Determine the [X, Y] coordinate at the center of the cell enclosing the given text.  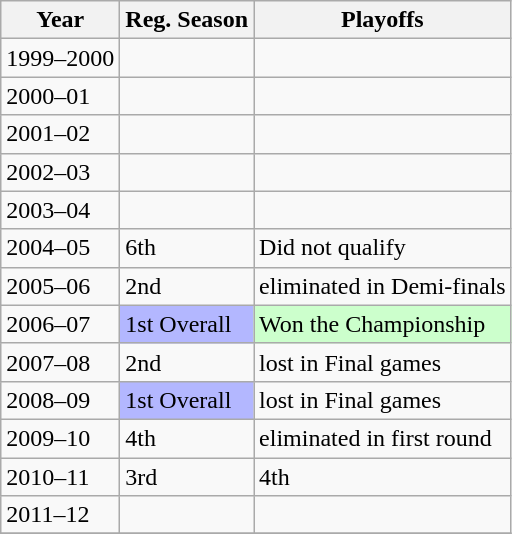
2007–08 [60, 362]
1999–2000 [60, 58]
2005–06 [60, 286]
2009–10 [60, 438]
2000–01 [60, 96]
3rd [187, 477]
2008–09 [60, 400]
2006–07 [60, 324]
Playoffs [383, 20]
2002–03 [60, 172]
2001–02 [60, 134]
eliminated in first round [383, 438]
eliminated in Demi-finals [383, 286]
Did not qualify [383, 248]
2004–05 [60, 248]
2010–11 [60, 477]
2011–12 [60, 515]
Reg. Season [187, 20]
Year [60, 20]
2003–04 [60, 210]
Won the Championship [383, 324]
6th [187, 248]
